Locate the cell with the specified text and output its (x, y) center coordinate. 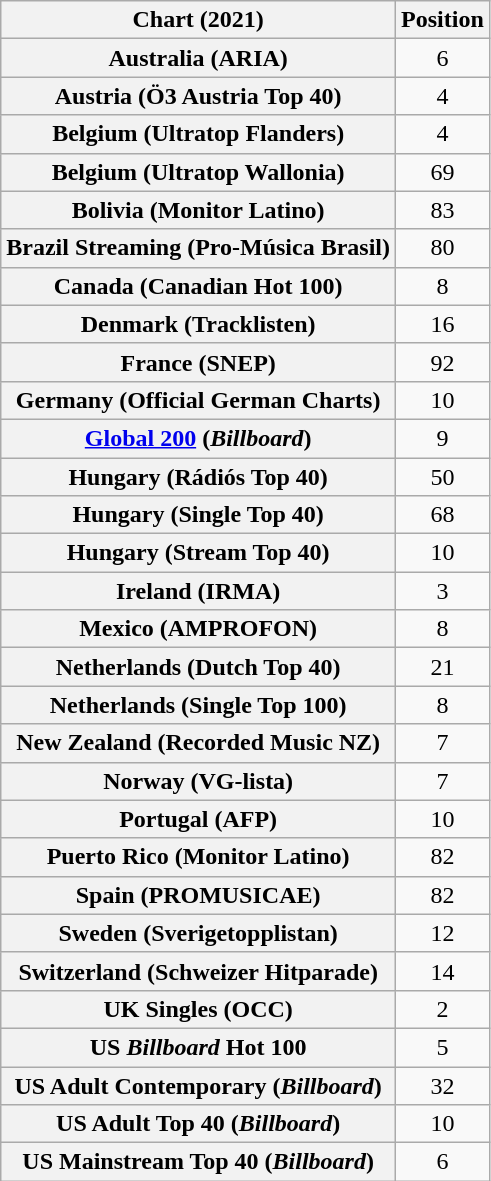
32 (443, 1085)
Mexico (AMPROFON) (198, 629)
Puerto Rico (Monitor Latino) (198, 857)
14 (443, 971)
Bolivia (Monitor Latino) (198, 210)
US Adult Contemporary (Billboard) (198, 1085)
83 (443, 210)
50 (443, 477)
16 (443, 324)
Denmark (Tracklisten) (198, 324)
Australia (ARIA) (198, 58)
Global 200 (Billboard) (198, 438)
12 (443, 933)
Position (443, 20)
France (SNEP) (198, 362)
Norway (VG-lista) (198, 781)
US Adult Top 40 (Billboard) (198, 1124)
Hungary (Rádiós Top 40) (198, 477)
Belgium (Ultratop Flanders) (198, 134)
Belgium (Ultratop Wallonia) (198, 172)
69 (443, 172)
Chart (2021) (198, 20)
Spain (PROMUSICAE) (198, 895)
New Zealand (Recorded Music NZ) (198, 743)
Canada (Canadian Hot 100) (198, 286)
Netherlands (Dutch Top 40) (198, 667)
21 (443, 667)
Switzerland (Schweizer Hitparade) (198, 971)
3 (443, 591)
9 (443, 438)
UK Singles (OCC) (198, 1009)
Hungary (Stream Top 40) (198, 553)
US Mainstream Top 40 (Billboard) (198, 1162)
92 (443, 362)
Germany (Official German Charts) (198, 400)
Hungary (Single Top 40) (198, 515)
5 (443, 1047)
US Billboard Hot 100 (198, 1047)
Portugal (AFP) (198, 819)
Sweden (Sverigetopplistan) (198, 933)
Ireland (IRMA) (198, 591)
Austria (Ö3 Austria Top 40) (198, 96)
80 (443, 248)
68 (443, 515)
Brazil Streaming (Pro-Música Brasil) (198, 248)
Netherlands (Single Top 100) (198, 705)
2 (443, 1009)
